Scan for the cell matching the given text and deliver its (X, Y) coordinate at center. 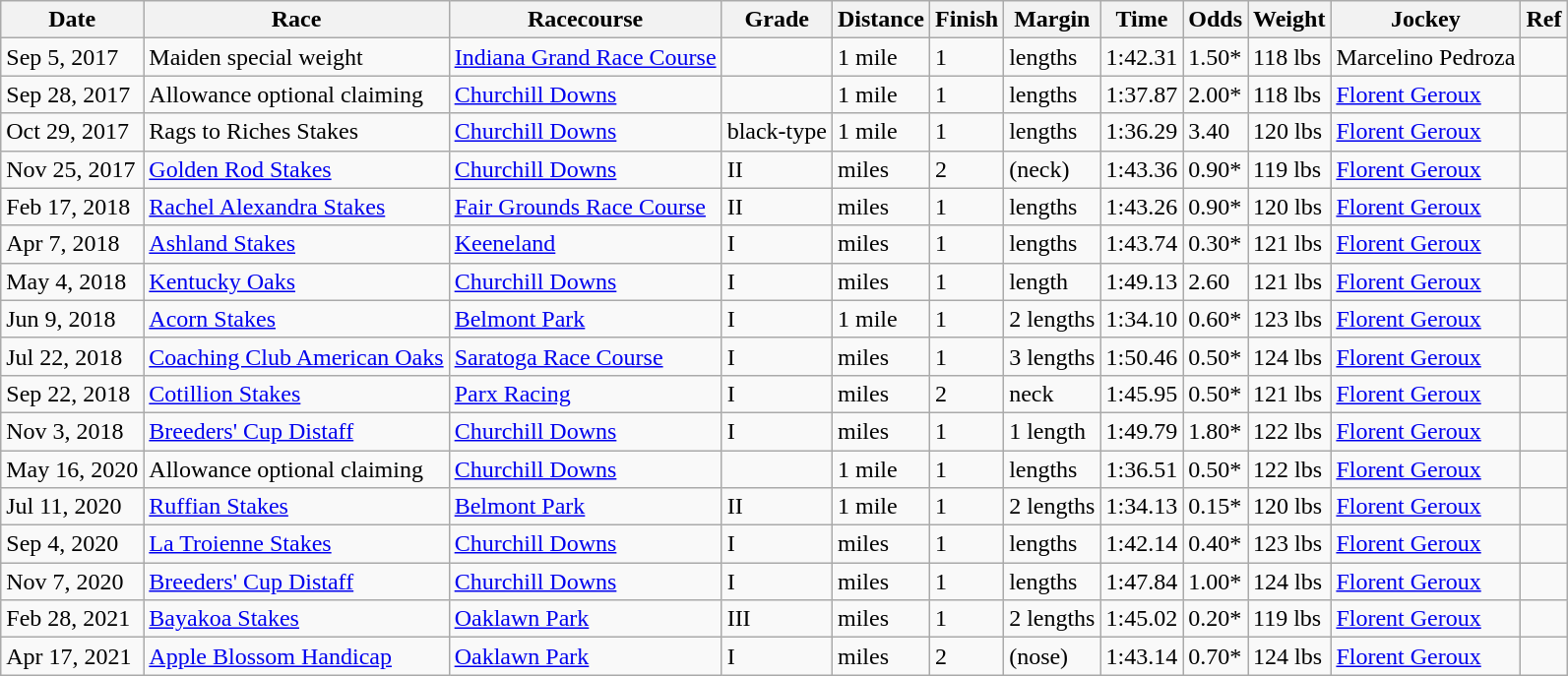
Sep 4, 2020 (73, 544)
Weight (1289, 20)
1:42.31 (1142, 57)
Saratoga Race Course (585, 356)
Cotillion Stakes (296, 394)
Jul 11, 2020 (73, 507)
1:43.14 (1142, 656)
Kentucky Oaks (296, 281)
Bayakoa Stakes (296, 619)
La Troienne Stakes (296, 544)
III (777, 619)
Jockey (1425, 20)
May 4, 2018 (73, 281)
1:36.29 (1142, 132)
Oct 29, 2017 (73, 132)
3 lengths (1052, 356)
Apple Blossom Handicap (296, 656)
Golden Rod Stakes (296, 169)
Maiden special weight (296, 57)
1 length (1052, 431)
Fair Grounds Race Course (585, 207)
Feb 17, 2018 (73, 207)
Parx Racing (585, 394)
1.50* (1216, 57)
1:45.95 (1142, 394)
1:37.87 (1142, 94)
1:34.13 (1142, 507)
1:45.02 (1142, 619)
Feb 28, 2021 (73, 619)
2.00* (1216, 94)
1:47.84 (1142, 582)
1:43.36 (1142, 169)
Keeneland (585, 244)
0.30* (1216, 244)
Grade (777, 20)
Rachel Alexandra Stakes (296, 207)
Jun 9, 2018 (73, 319)
1:49.13 (1142, 281)
Date (73, 20)
Time (1142, 20)
0.40* (1216, 544)
1.00* (1216, 582)
1.80* (1216, 431)
Sep 5, 2017 (73, 57)
1:50.46 (1142, 356)
Apr 7, 2018 (73, 244)
Ruffian Stakes (296, 507)
Sep 28, 2017 (73, 94)
Ashland Stakes (296, 244)
Racecourse (585, 20)
1:34.10 (1142, 319)
Nov 3, 2018 (73, 431)
Coaching Club American Oaks (296, 356)
Finish (967, 20)
Acorn Stakes (296, 319)
May 16, 2020 (73, 469)
Ref (1543, 20)
black-type (777, 132)
1:43.74 (1142, 244)
Apr 17, 2021 (73, 656)
1:49.79 (1142, 431)
(nose) (1052, 656)
Nov 25, 2017 (73, 169)
(neck) (1052, 169)
Distance (880, 20)
Odds (1216, 20)
neck (1052, 394)
0.70* (1216, 656)
Indiana Grand Race Course (585, 57)
1:42.14 (1142, 544)
3.40 (1216, 132)
length (1052, 281)
Marcelino Pedroza (1425, 57)
0.15* (1216, 507)
Nov 7, 2020 (73, 582)
2.60 (1216, 281)
Race (296, 20)
0.20* (1216, 619)
1:43.26 (1142, 207)
1:36.51 (1142, 469)
Sep 22, 2018 (73, 394)
0.60* (1216, 319)
Rags to Riches Stakes (296, 132)
Jul 22, 2018 (73, 356)
Margin (1052, 20)
